Capture the cell that displays the provided text and extract its (x, y) central coordinate. 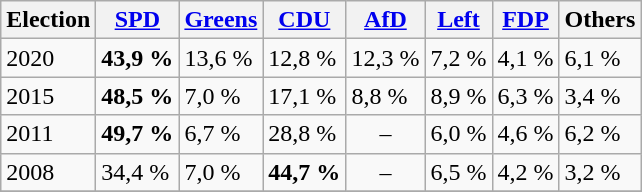
3,4 % (600, 96)
4,6 % (526, 134)
13,6 % (221, 58)
17,1 % (304, 96)
2015 (48, 96)
6,2 % (600, 134)
48,5 % (138, 96)
Left (458, 20)
2008 (48, 172)
49,7 % (138, 134)
43,9 % (138, 58)
3,2 % (600, 172)
CDU (304, 20)
12,8 % (304, 58)
SPD (138, 20)
34,4 % (138, 172)
44,7 % (304, 172)
12,3 % (386, 58)
8,8 % (386, 96)
6,3 % (526, 96)
Greens (221, 20)
Election (48, 20)
Others (600, 20)
2011 (48, 134)
6,1 % (600, 58)
4,1 % (526, 58)
8,9 % (458, 96)
AfD (386, 20)
6,0 % (458, 134)
6,5 % (458, 172)
7,2 % (458, 58)
6,7 % (221, 134)
4,2 % (526, 172)
FDP (526, 20)
28,8 % (304, 134)
2020 (48, 58)
